Locate the cell with the specified text and output its [X, Y] center coordinate. 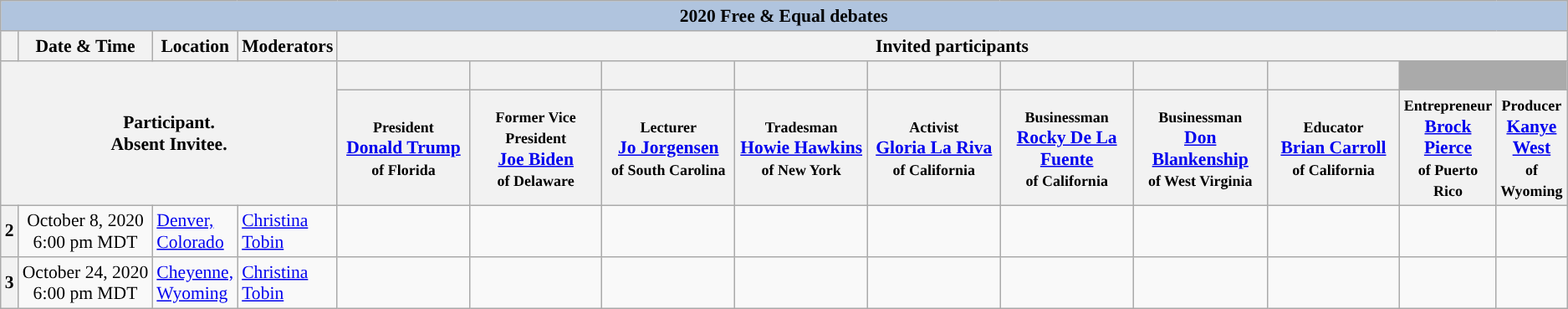
2 [10, 231]
BusinessmanDon Blankenshipof West Virginia [1200, 148]
EntrepreneurBrock Pierceof Puerto Rico [1448, 148]
PresidentDonald Trumpof Florida [403, 148]
TradesmanHowie Hawkinsof New York [801, 148]
2020 Free & Equal debates [784, 16]
Former Vice PresidentJoe Bidenof Delaware [536, 148]
Participant. Absent Invitee. [169, 132]
BusinessmanRocky De La Fuenteof California [1067, 148]
EducatorBrian Carrollof California [1333, 148]
LecturerJo Jorgensenof South Carolina [669, 148]
Location [195, 46]
Date & Time [85, 46]
ProducerKanye Westof Wyoming [1531, 148]
October 8, 20206:00 pm MDT [85, 231]
October 24, 20206:00 pm MDT [85, 283]
Denver, Colorado [195, 231]
Moderators [288, 46]
Invited participants [952, 46]
Cheyenne, Wyoming [195, 283]
3 [10, 283]
ActivistGloria La Rivaof California [934, 148]
